For the text-containing cell, return its midpoint in (x, y) coordinate format. 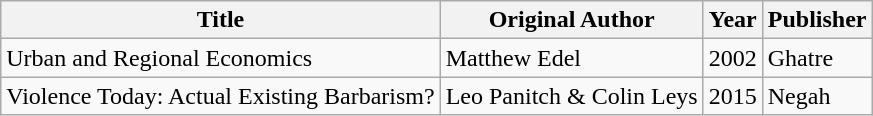
Violence Today: Actual Existing Barbarism? (220, 96)
Year (732, 20)
Leo Panitch & Colin Leys (572, 96)
2015 (732, 96)
Matthew Edel (572, 58)
Original Author (572, 20)
Publisher (817, 20)
Ghatre (817, 58)
Negah (817, 96)
Title (220, 20)
2002 (732, 58)
Urban and Regional Economics (220, 58)
